Identify which cell holds the provided text, then report its [X, Y] central coordinate. 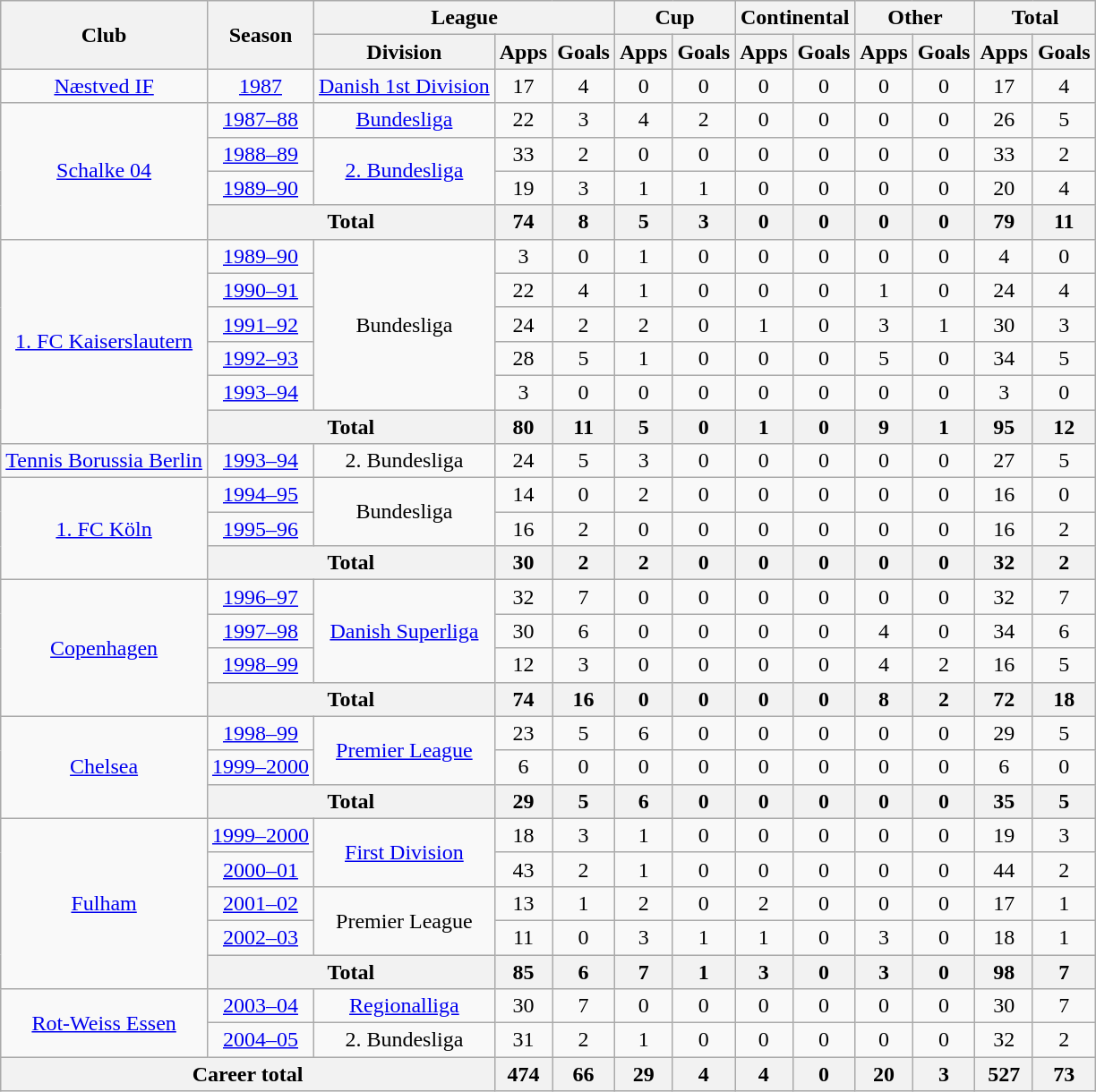
Danish 1st Division [405, 86]
Club [104, 35]
Fulham [104, 903]
44 [1004, 869]
Chelsea [104, 767]
474 [523, 1074]
Career total [248, 1074]
2001–02 [260, 903]
Danish Superliga [405, 631]
35 [1004, 801]
Continental [795, 18]
League [465, 18]
1997–98 [260, 631]
1990–91 [260, 290]
2000–01 [260, 869]
Cup [674, 18]
1995–96 [260, 529]
1. FC Köln [104, 529]
1991–92 [260, 324]
First Division [405, 852]
Other [915, 18]
2003–04 [260, 1006]
Copenhagen [104, 648]
Schalke 04 [104, 171]
527 [1004, 1074]
Næstved IF [104, 86]
66 [584, 1074]
13 [523, 903]
9 [884, 427]
1992–93 [260, 358]
23 [523, 733]
1987–88 [260, 120]
1987 [260, 86]
2004–05 [260, 1040]
Tennis Borussia Berlin [104, 461]
79 [1004, 222]
43 [523, 869]
85 [523, 971]
1. FC Kaiserslautern [104, 341]
95 [1004, 427]
2002–03 [260, 937]
Rot-Weiss Essen [104, 1023]
73 [1064, 1074]
Division [405, 52]
98 [1004, 971]
1988–89 [260, 154]
31 [523, 1040]
26 [1004, 120]
1996–97 [260, 597]
Regionalliga [405, 1006]
14 [523, 495]
72 [1004, 699]
Season [260, 35]
27 [1004, 461]
1994–95 [260, 495]
28 [523, 358]
80 [523, 427]
